Capture the cell that displays the provided text and extract its [X, Y] central coordinate. 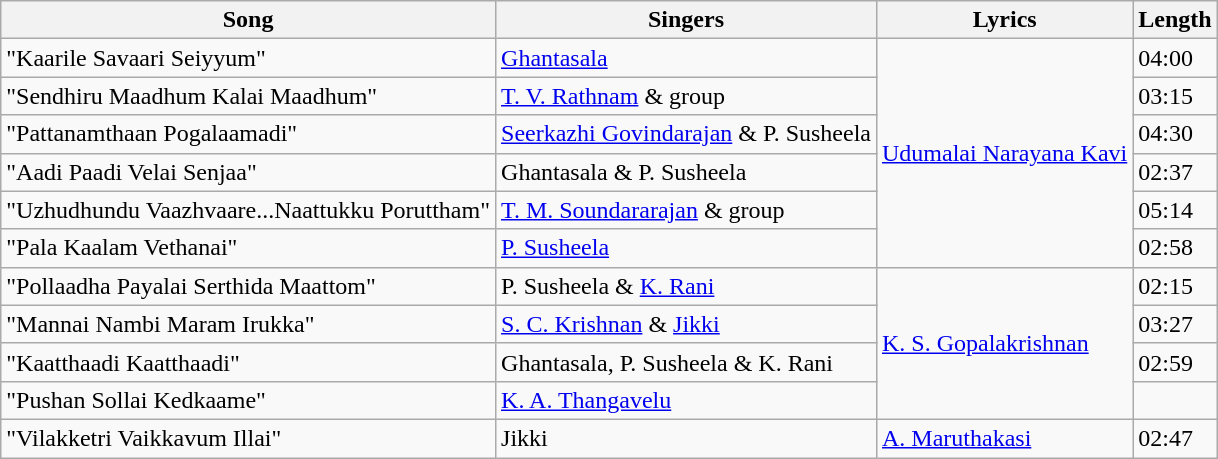
Singers [686, 20]
Ghantasala, P. Susheela & K. Rani [686, 362]
Ghantasala & P. Susheela [686, 172]
S. C. Krishnan & Jikki [686, 324]
K. A. Thangavelu [686, 400]
P. Susheela & K. Rani [686, 286]
Udumalai Narayana Kavi [1004, 153]
Jikki [686, 438]
02:58 [1175, 248]
"Mannai Nambi Maram Irukka" [248, 324]
T. V. Rathnam & group [686, 96]
03:15 [1175, 96]
Seerkazhi Govindarajan & P. Susheela [686, 134]
"Kaarile Savaari Seiyyum" [248, 58]
"Pushan Sollai Kedkaame" [248, 400]
04:00 [1175, 58]
02:59 [1175, 362]
"Sendhiru Maadhum Kalai Maadhum" [248, 96]
"Aadi Paadi Velai Senjaa" [248, 172]
"Kaatthaadi Kaatthaadi" [248, 362]
P. Susheela [686, 248]
04:30 [1175, 134]
Ghantasala [686, 58]
03:27 [1175, 324]
"Uzhudhundu Vaazhvaare...Naattukku Poruttham" [248, 210]
K. S. Gopalakrishnan [1004, 343]
Lyrics [1004, 20]
"Vilakketri Vaikkavum Illai" [248, 438]
05:14 [1175, 210]
Song [248, 20]
"Pattanamthaan Pogalaamadi" [248, 134]
"Pollaadha Payalai Serthida Maattom" [248, 286]
A. Maruthakasi [1004, 438]
T. M. Soundararajan & group [686, 210]
02:37 [1175, 172]
02:15 [1175, 286]
"Pala Kaalam Vethanai" [248, 248]
02:47 [1175, 438]
Length [1175, 20]
